Extract the [X, Y] coordinate from the center of the cell holding the provided text.  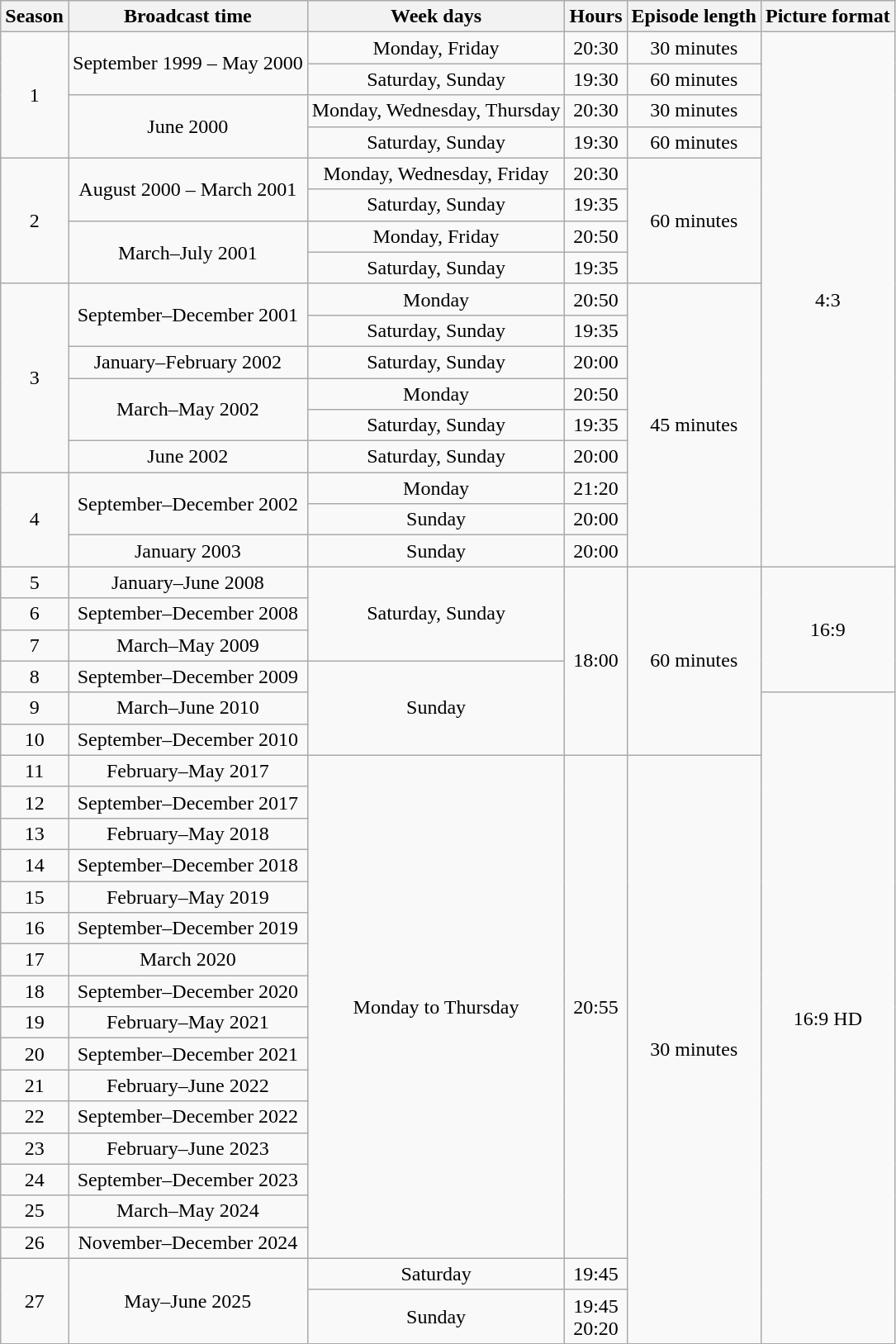
19:4520:20 [596, 1317]
February–June 2022 [187, 1085]
February–May 2019 [187, 896]
19:45 [596, 1274]
March–July 2001 [187, 252]
4:3 [827, 299]
23 [35, 1148]
Episode length [694, 17]
September–December 2008 [187, 614]
March–June 2010 [187, 708]
9 [35, 708]
August 2000 – March 2001 [187, 189]
13 [35, 833]
September–December 2020 [187, 991]
16:9 HD [827, 1018]
February–May 2017 [187, 771]
25 [35, 1211]
February–May 2018 [187, 833]
21 [35, 1085]
20:55 [596, 1006]
3 [35, 378]
March 2020 [187, 960]
Monday, Wednesday, Friday [436, 173]
November–December 2024 [187, 1242]
June 2002 [187, 457]
January 2003 [187, 551]
March–May 2024 [187, 1211]
11 [35, 771]
September–December 2002 [187, 504]
September–December 2017 [187, 802]
September–December 2021 [187, 1054]
4 [35, 520]
5 [35, 582]
12 [35, 802]
March–May 2009 [187, 645]
22 [35, 1117]
14 [35, 865]
17 [35, 960]
September–December 2001 [187, 315]
March–May 2002 [187, 410]
8 [35, 677]
27 [35, 1300]
September 1999 – May 2000 [187, 64]
Monday to Thursday [436, 1006]
45 minutes [694, 425]
Broadcast time [187, 17]
May–June 2025 [187, 1300]
Week days [436, 17]
26 [35, 1242]
September–December 2018 [187, 865]
Saturday [436, 1274]
6 [35, 614]
September–December 2009 [187, 677]
7 [35, 645]
September–December 2010 [187, 739]
15 [35, 896]
16:9 [827, 629]
18 [35, 991]
19 [35, 1023]
20 [35, 1054]
September–December 2023 [187, 1180]
Monday, Wednesday, Thursday [436, 111]
September–December 2022 [187, 1117]
18:00 [596, 661]
Season [35, 17]
Picture format [827, 17]
2 [35, 221]
February–May 2021 [187, 1023]
10 [35, 739]
September–December 2019 [187, 928]
Hours [596, 17]
21:20 [596, 488]
24 [35, 1180]
January–February 2002 [187, 362]
June 2000 [187, 126]
February–June 2023 [187, 1148]
January–June 2008 [187, 582]
1 [35, 95]
16 [35, 928]
